Capture the cell that displays the provided text and extract its (X, Y) central coordinate. 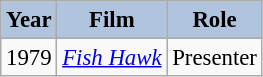
Role (214, 20)
Presenter (214, 58)
1979 (29, 58)
Year (29, 20)
Fish Hawk (112, 58)
Film (112, 20)
